For the text-containing cell, return its midpoint in (X, Y) coordinate format. 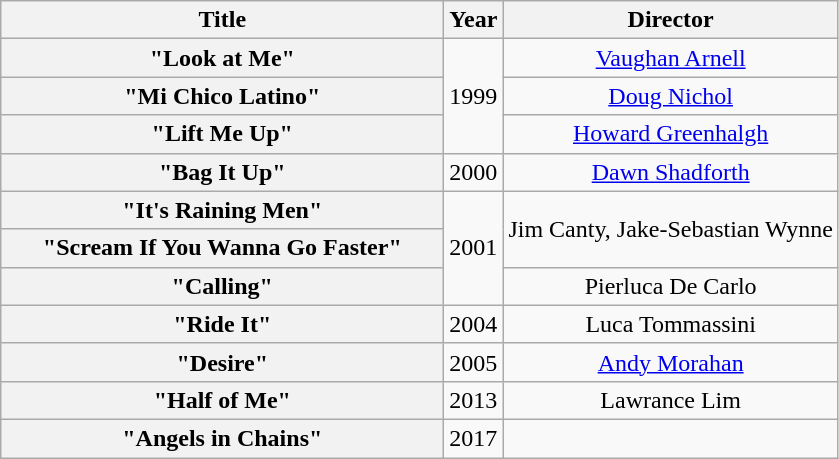
"Calling" (222, 286)
Director (671, 20)
Lawrance Lim (671, 400)
"Bag It Up" (222, 172)
1999 (474, 96)
2000 (474, 172)
Doug Nichol (671, 96)
"Lift Me Up" (222, 134)
2005 (474, 362)
"Ride It" (222, 324)
"Mi Chico Latino" (222, 96)
"Desire" (222, 362)
"Half of Me" (222, 400)
2004 (474, 324)
Vaughan Arnell (671, 58)
"It's Raining Men" (222, 210)
Andy Morahan (671, 362)
Dawn Shadforth (671, 172)
"Scream If You Wanna Go Faster" (222, 248)
"Angels in Chains" (222, 438)
2017 (474, 438)
Howard Greenhalgh (671, 134)
Jim Canty, Jake-Sebastian Wynne (671, 229)
Title (222, 20)
Year (474, 20)
"Look at Me" (222, 58)
2001 (474, 248)
Luca Tommassini (671, 324)
Pierluca De Carlo (671, 286)
2013 (474, 400)
